Locate the cell with the specified text and output its (x, y) center coordinate. 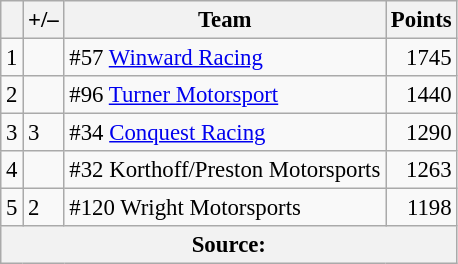
4 (12, 170)
1440 (422, 95)
#96 Turner Motorsport (225, 95)
+/– (44, 20)
5 (12, 208)
#57 Winward Racing (225, 58)
1745 (422, 58)
#34 Conquest Racing (225, 133)
1290 (422, 133)
#32 Korthoff/Preston Motorsports (225, 170)
#120 Wright Motorsports (225, 208)
Points (422, 20)
1 (12, 58)
Source: (229, 245)
1198 (422, 208)
1263 (422, 170)
Team (225, 20)
